Find where the given text appears and provide that cell's center as [X, Y] coordinate. 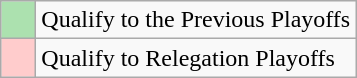
Qualify to Relegation Playoffs [196, 58]
Qualify to the Previous Playoffs [196, 20]
